Detect which cell encompasses the target text, then output its (x, y) center coordinate. 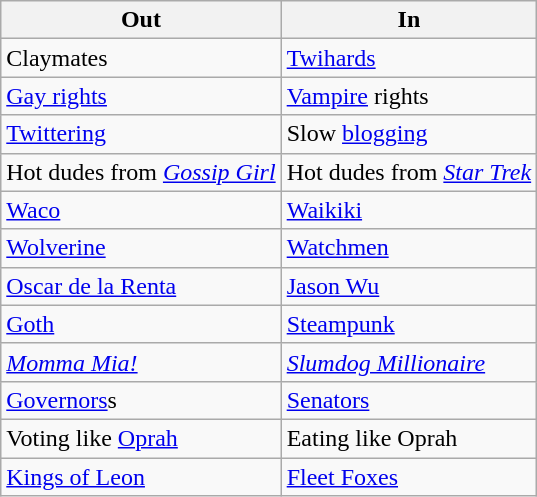
Goth (141, 324)
Jason Wu (409, 286)
Voting like Oprah (141, 438)
Watchmen (409, 248)
Slumdog Millionaire (409, 362)
Eating like Oprah (409, 438)
In (409, 20)
Slow blogging (409, 134)
Hot dudes from Gossip Girl (141, 172)
Hot dudes from Star Trek (409, 172)
Vampire rights (409, 96)
Waikiki (409, 210)
Out (141, 20)
Momma Mia! (141, 362)
Claymates (141, 58)
Twihards (409, 58)
Fleet Foxes (409, 477)
Kings of Leon (141, 477)
Senators (409, 400)
Governorss (141, 400)
Wolverine (141, 248)
Steampunk (409, 324)
Twittering (141, 134)
Gay rights (141, 96)
Waco (141, 210)
Oscar de la Renta (141, 286)
